From the cell containing the given text, extract its center point as (x, y) coordinate. 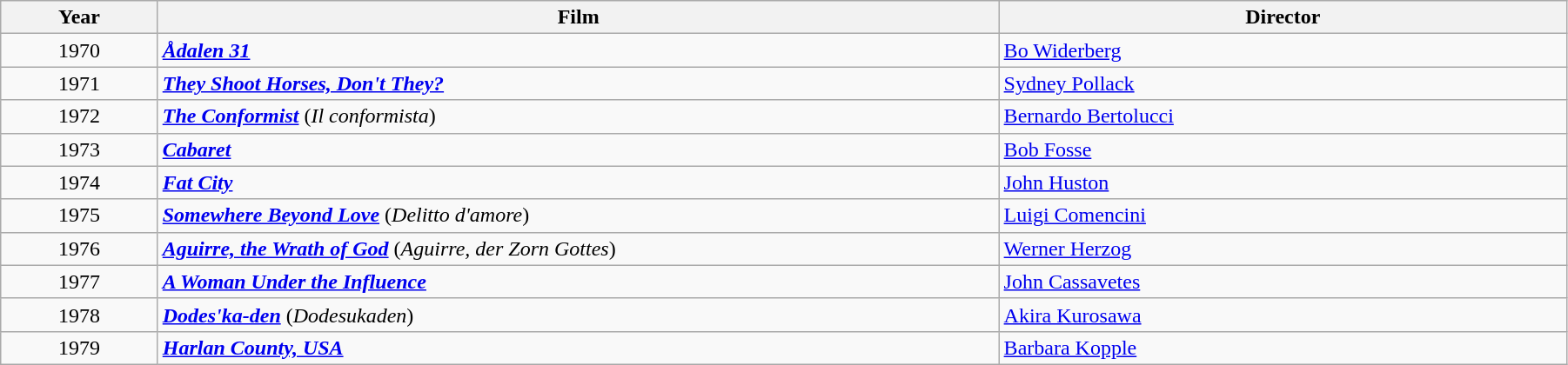
1976 (79, 249)
Bo Widerberg (1283, 50)
1978 (79, 315)
1973 (79, 149)
Ådalen 31 (578, 50)
1977 (79, 282)
Cabaret (578, 149)
Fat City (578, 182)
Dodes'ka-den (Dodesukaden) (578, 315)
They Shoot Horses, Don't They? (578, 83)
1971 (79, 83)
John Huston (1283, 182)
Harlan County, USA (578, 348)
Barbara Kopple (1283, 348)
Luigi Comencini (1283, 216)
1972 (79, 116)
1975 (79, 216)
The Conformist (Il conformista) (578, 116)
1974 (79, 182)
Bob Fosse (1283, 149)
Sydney Pollack (1283, 83)
Aguirre, the Wrath of God (Aguirre, der Zorn Gottes) (578, 249)
John Cassavetes (1283, 282)
Bernardo Bertolucci (1283, 116)
A Woman Under the Influence (578, 282)
1970 (79, 50)
Film (578, 17)
Year (79, 17)
Director (1283, 17)
Somewhere Beyond Love (Delitto d'amore) (578, 216)
Akira Kurosawa (1283, 315)
1979 (79, 348)
Werner Herzog (1283, 249)
